Pinpoint the cell where the given text exists, returning its (X, Y) midpoint coordinate. 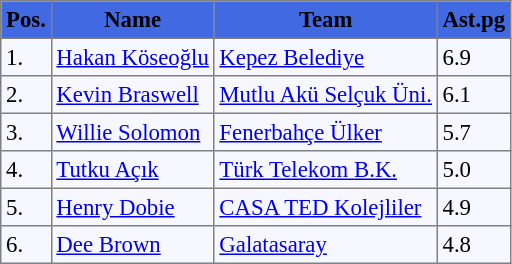
Ast.pg (474, 20)
Dee Brown (132, 245)
Willie Solomon (132, 132)
4. (26, 170)
6.9 (474, 57)
4.9 (474, 207)
Kepez Belediye (326, 57)
Name (132, 20)
Team (326, 20)
4.8 (474, 245)
Tutku Açık (132, 170)
3. (26, 132)
5. (26, 207)
6. (26, 245)
Hakan Köseoğlu (132, 57)
Türk Telekom B.K. (326, 170)
1. (26, 57)
Kevin Braswell (132, 95)
Mutlu Akü Selçuk Üni. (326, 95)
5.7 (474, 132)
2. (26, 95)
Henry Dobie (132, 207)
CASA TED Kolejliler (326, 207)
5.0 (474, 170)
Fenerbahçe Ülker (326, 132)
Pos. (26, 20)
6.1 (474, 95)
Galatasaray (326, 245)
